Pinpoint the cell where the given text exists, returning its [x, y] midpoint coordinate. 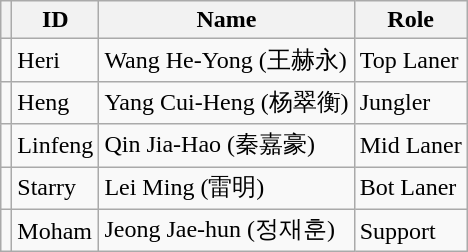
Yang Cui-Heng (杨翠衡) [226, 102]
Moham [56, 230]
Jeong Jae-hun (정재훈) [226, 230]
Support [410, 230]
Role [410, 20]
Qin Jia-Hao (秦嘉豪) [226, 146]
Top Laner [410, 60]
Mid Laner [410, 146]
Linfeng [56, 146]
Bot Laner [410, 188]
Jungler [410, 102]
Wang He-Yong (王赫永) [226, 60]
Heng [56, 102]
Lei Ming (雷明) [226, 188]
Starry [56, 188]
Name [226, 20]
Heri [56, 60]
ID [56, 20]
